Return [x, y] of the center of cell containing provided text 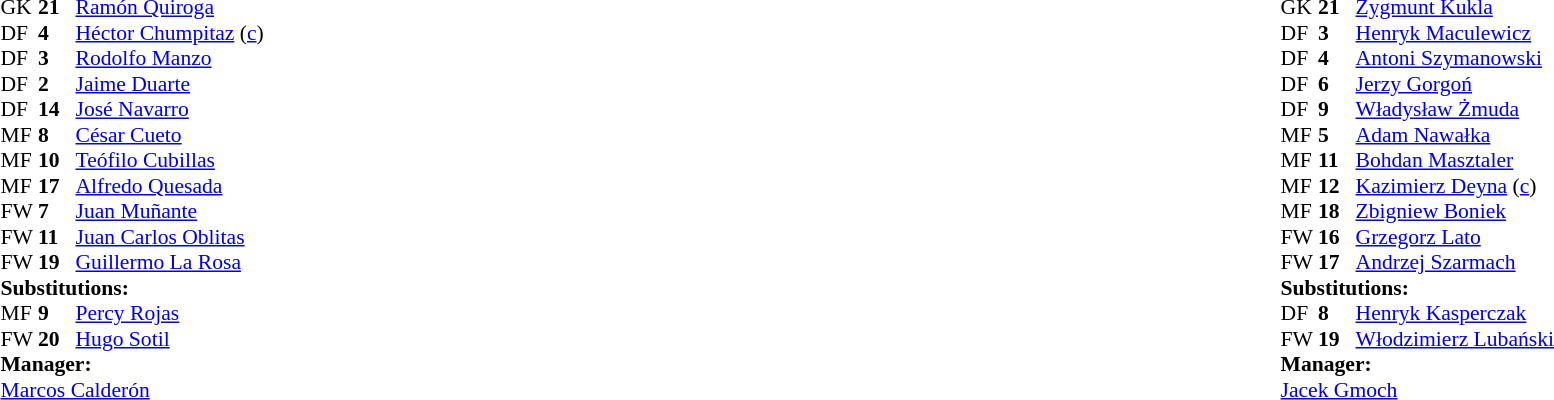
Guillermo La Rosa [170, 263]
Adam Nawałka [1455, 135]
7 [57, 211]
Jaime Duarte [170, 84]
5 [1337, 135]
Andrzej Szarmach [1455, 263]
Juan Carlos Oblitas [170, 237]
Władysław Żmuda [1455, 109]
Bohdan Masztaler [1455, 161]
2 [57, 84]
14 [57, 109]
Grzegorz Lato [1455, 237]
Alfredo Quesada [170, 186]
10 [57, 161]
Włodzimierz Lubański [1455, 339]
16 [1337, 237]
Hugo Sotil [170, 339]
Héctor Chumpitaz (c) [170, 33]
6 [1337, 84]
18 [1337, 211]
Rodolfo Manzo [170, 59]
Jerzy Gorgoń [1455, 84]
20 [57, 339]
Henryk Kasperczak [1455, 313]
José Navarro [170, 109]
Percy Rojas [170, 313]
Kazimierz Deyna (c) [1455, 186]
12 [1337, 186]
Juan Muñante [170, 211]
Teófilo Cubillas [170, 161]
Antoni Szymanowski [1455, 59]
César Cueto [170, 135]
Henryk Maculewicz [1455, 33]
Zbigniew Boniek [1455, 211]
